Return the (X, Y) coordinate for the center point of the cell that contains the specified text.  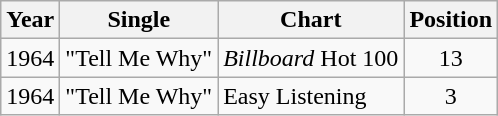
Position (451, 20)
Chart (311, 20)
Year (30, 20)
13 (451, 58)
Single (139, 20)
3 (451, 96)
Easy Listening (311, 96)
Billboard Hot 100 (311, 58)
